Provide the (X, Y) coordinate of the cell's center where the given text is located.  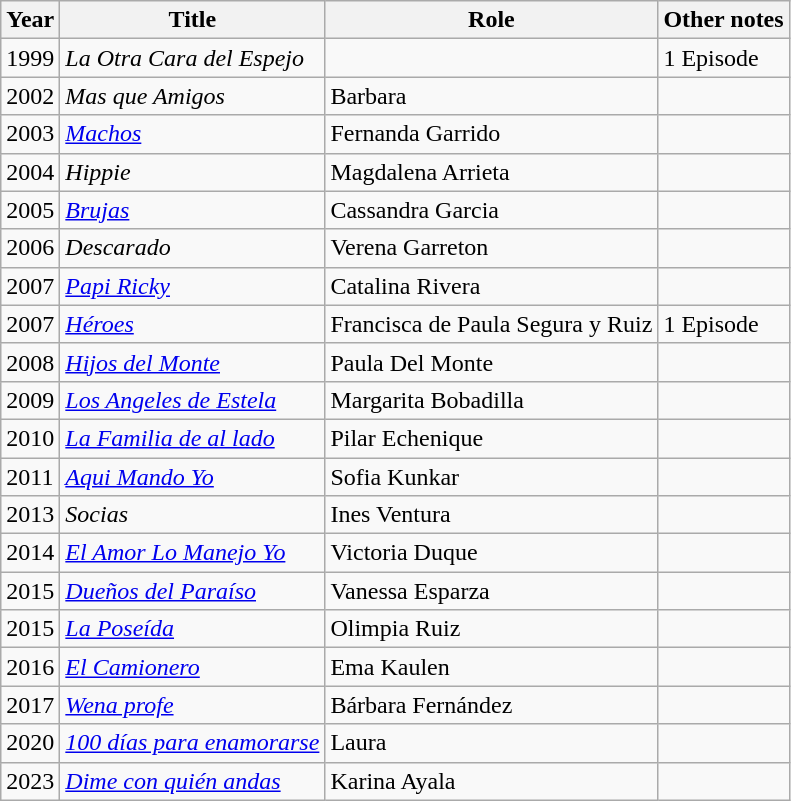
Olimpia Ruiz (492, 629)
Catalina Rivera (492, 286)
Vanessa Esparza (492, 591)
2017 (30, 705)
Victoria Duque (492, 553)
2005 (30, 210)
Fernanda Garrido (492, 134)
Hippie (192, 172)
Bárbara Fernández (492, 705)
2014 (30, 553)
Cassandra Garcia (492, 210)
Verena Garreton (492, 248)
Aqui Mando Yo (192, 477)
Socias (192, 515)
La Otra Cara del Espejo (192, 58)
Papi Ricky (192, 286)
Laura (492, 743)
Ines Ventura (492, 515)
2013 (30, 515)
Year (30, 20)
Héroes (192, 324)
2009 (30, 400)
2020 (30, 743)
Karina Ayala (492, 781)
El Amor Lo Manejo Yo (192, 553)
2010 (30, 438)
2004 (30, 172)
Title (192, 20)
La Poseída (192, 629)
1999 (30, 58)
Hijos del Monte (192, 362)
Other notes (724, 20)
2002 (30, 96)
Francisca de Paula Segura y Ruiz (492, 324)
Ema Kaulen (492, 667)
Dueños del Paraíso (192, 591)
Sofia Kunkar (492, 477)
El Camionero (192, 667)
Pilar Echenique (492, 438)
Magdalena Arrieta (492, 172)
2023 (30, 781)
Barbara (492, 96)
Dime con quién andas (192, 781)
La Familia de al lado (192, 438)
Los Angeles de Estela (192, 400)
2008 (30, 362)
Machos (192, 134)
Role (492, 20)
Descarado (192, 248)
2011 (30, 477)
Brujas (192, 210)
2003 (30, 134)
Margarita Bobadilla (492, 400)
2016 (30, 667)
2006 (30, 248)
Mas que Amigos (192, 96)
Paula Del Monte (492, 362)
Wena profe (192, 705)
100 días para enamorarse (192, 743)
